Locate the cell with the specified text and output its [X, Y] center coordinate. 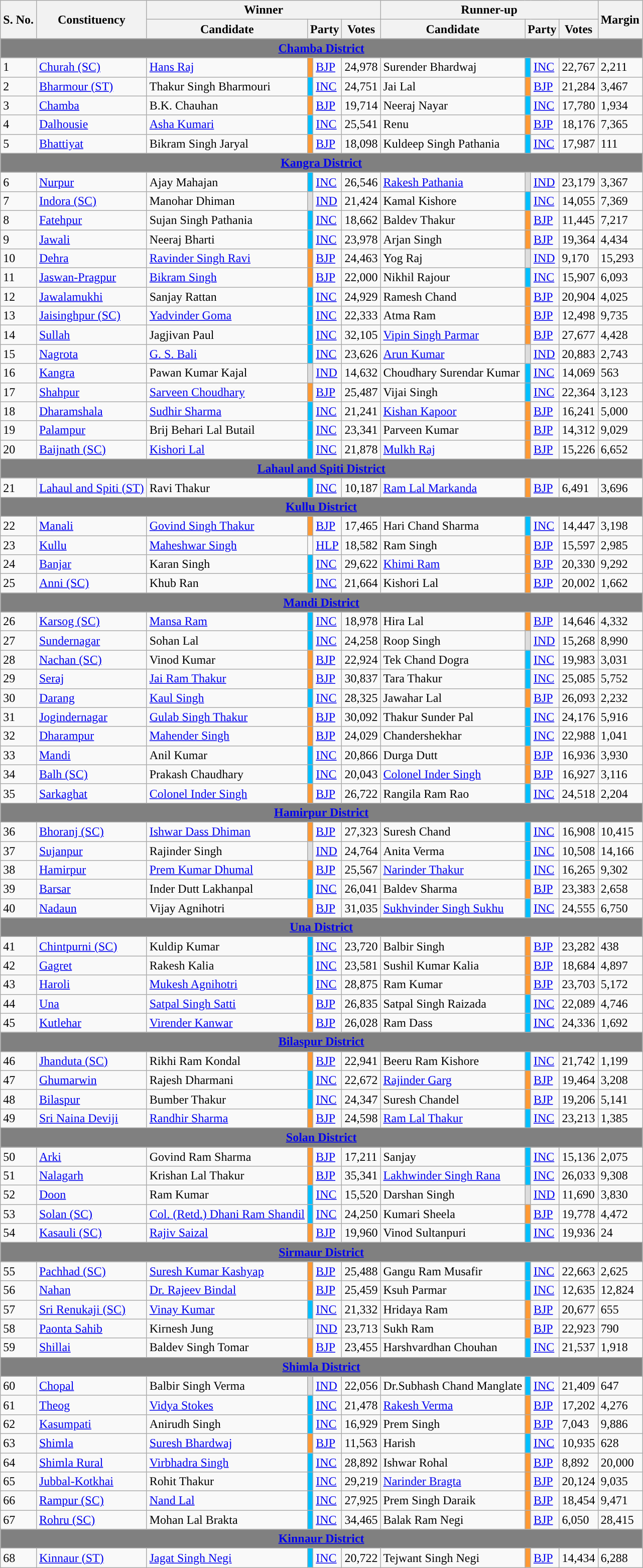
15,226 [578, 449]
61 [19, 1405]
17,202 [578, 1405]
21,284 [578, 86]
6,750 [620, 908]
8,892 [578, 1463]
Sundernagar [91, 641]
21,241 [361, 411]
16,929 [361, 1424]
23,282 [578, 946]
Doon [91, 1195]
4,276 [620, 1405]
Rohru (SC) [91, 1520]
B.K. Chauhan [227, 105]
6,288 [620, 1558]
11,445 [578, 220]
21 [19, 488]
Nahan [91, 1290]
G. S. Bali [227, 354]
28,325 [361, 698]
23,179 [578, 182]
20,124 [578, 1482]
Dr.Subhash Chand Manglate [453, 1386]
19,714 [361, 105]
Krishan Lal Thakur [227, 1176]
Constituency [91, 20]
Chamba District [321, 48]
6 [19, 182]
Lahaul and Spiti District [321, 468]
4,746 [620, 1004]
Sohan Lal [227, 641]
Chamba [91, 105]
Ram Lal Thakur [453, 1118]
Kishan Kapoor [453, 411]
111 [620, 144]
Surender Bhardwaj [453, 67]
52 [19, 1195]
21,478 [361, 1405]
58 [19, 1329]
Rajesh Dharmani [227, 1080]
4,434 [620, 239]
Yadvinder Goma [227, 316]
Kamal Kishore [453, 201]
7,217 [620, 220]
Shimla [91, 1443]
Jogindernagar [91, 717]
20 [19, 449]
21,878 [361, 449]
Ishwar Dass Dhiman [227, 831]
14,166 [620, 851]
Satpal Singh Raizada [453, 1004]
10 [19, 259]
7,369 [620, 201]
Arjan Singh [453, 239]
Kinnaur (ST) [91, 1558]
21,537 [578, 1348]
Suresh Chandel [453, 1099]
2,985 [620, 545]
Govind Singh Thakur [227, 526]
Dharampur [91, 736]
Suresh Chand [453, 831]
Rajiv Saizal [227, 1233]
23,383 [578, 889]
50 [19, 1156]
Kasumpati [91, 1424]
Sukhvinder Singh Sukhu [453, 908]
44 [19, 1004]
22,333 [361, 316]
Manohar Dhiman [227, 201]
Govind Ram Sharma [227, 1156]
4,428 [620, 335]
Jagat Singh Negi [227, 1558]
46 [19, 1061]
Ram Dass [453, 1023]
Pawan Kumar Kajal [227, 373]
10,508 [578, 851]
Una [91, 1004]
16,241 [578, 411]
5,000 [620, 411]
6,491 [578, 488]
9,886 [620, 1424]
Tara Thakur [453, 679]
Hridaya Ram [453, 1309]
24,029 [361, 736]
Sirmaur District [321, 1252]
Roop Singh [453, 641]
3,930 [620, 755]
Bikram Singh [227, 278]
Baldev Singh Tomar [227, 1348]
20,866 [361, 755]
25,567 [361, 870]
2,075 [620, 1156]
7 [19, 201]
Tek Chand Dogra [453, 660]
Vijay Agnihotri [227, 908]
Bilaspur District [321, 1042]
38 [19, 870]
Sri Renukaji (SC) [91, 1309]
Ravinder Singh Ravi [227, 259]
6,050 [578, 1520]
14,447 [578, 526]
3,198 [620, 526]
Virbhadra Singh [227, 1463]
Harshvardhan Chouhan [453, 1348]
30,837 [361, 679]
Anita Verma [453, 851]
9,735 [620, 316]
24,258 [361, 641]
26,033 [578, 1176]
24,555 [578, 908]
24,250 [361, 1214]
9,308 [620, 1176]
33 [19, 755]
Jhanduta (SC) [91, 1061]
24,751 [361, 86]
Baldev Sharma [453, 889]
24,598 [361, 1118]
31,035 [361, 908]
5,141 [620, 1099]
27 [19, 641]
Bharmour (ST) [91, 86]
Suresh Kumar Kashyap [227, 1271]
23,341 [361, 430]
Shimla District [321, 1367]
Bilaspur [91, 1099]
6,652 [620, 449]
9,471 [620, 1501]
Ravi Thakur [227, 488]
7,365 [620, 125]
8 [19, 220]
37 [19, 851]
3,696 [620, 488]
Renu [453, 125]
59 [19, 1348]
17,465 [361, 526]
23,455 [361, 1348]
Jaswan-Pragpur [91, 278]
16,936 [578, 755]
Nand Lal [227, 1501]
Darshan Singh [453, 1195]
19 [19, 430]
1,199 [620, 1061]
14,055 [578, 201]
7,043 [578, 1424]
4 [19, 125]
26 [19, 622]
Sri Naina Deviji [91, 1118]
Jai Ram Thakur [227, 679]
31 [19, 717]
9,035 [620, 1482]
Jawalamukhi [91, 297]
Narinder Thakur [453, 870]
Rakesh Verma [453, 1405]
36 [19, 831]
22,089 [578, 1004]
29 [19, 679]
23,213 [578, 1118]
18,176 [578, 125]
41 [19, 946]
51 [19, 1176]
Hamirpur [91, 870]
Virender Kanwar [227, 1023]
1,662 [620, 583]
Shimla Rural [91, 1463]
14 [19, 335]
62 [19, 1424]
25,085 [578, 679]
29,219 [361, 1482]
Mandi District [321, 602]
22,924 [361, 660]
563 [620, 373]
23,713 [361, 1329]
18,582 [361, 545]
2,211 [620, 67]
27,677 [578, 335]
26,835 [361, 1004]
Mohan Lal Brakta [227, 1520]
4,332 [620, 622]
Khub Ran [227, 583]
15,520 [361, 1195]
3,467 [620, 86]
17,780 [578, 105]
HLP [327, 545]
Kullu [91, 545]
13 [19, 316]
Sanjay Rattan [227, 297]
Nurpur [91, 182]
1,934 [620, 105]
35 [19, 793]
Rajinder Garg [453, 1080]
3 [19, 105]
438 [620, 946]
Ram Singh [453, 545]
Ksuh Parmar [453, 1290]
15,136 [578, 1156]
35,341 [361, 1176]
Parveen Kumar [453, 430]
Dr. Rajeev Bindal [227, 1290]
Rikhi Ram Kondal [227, 1061]
Jawali [91, 239]
Gangu Ram Musafir [453, 1271]
24,518 [578, 793]
20,677 [578, 1309]
29,622 [361, 564]
647 [620, 1386]
Paonta Sahib [91, 1329]
12,635 [578, 1290]
22,923 [578, 1329]
4,472 [620, 1214]
Prem Singh [453, 1424]
Anirudh Singh [227, 1424]
15 [19, 354]
18,454 [578, 1501]
Col. (Retd.) Dhani Ram Shandil [227, 1214]
9,302 [620, 870]
3,830 [620, 1195]
Rajinder Singh [227, 851]
Nagrota [91, 354]
Balbir Singh Verma [227, 1386]
Balbir Singh [453, 946]
22,056 [361, 1386]
10,187 [361, 488]
63 [19, 1443]
23,581 [361, 966]
Kutlehar [91, 1023]
23,626 [361, 354]
30 [19, 698]
60 [19, 1386]
Arki [91, 1156]
Anni (SC) [91, 583]
Satpal Singh Satti [227, 1004]
24,176 [578, 717]
2,658 [620, 889]
34,465 [361, 1520]
17,211 [361, 1156]
15,293 [620, 259]
Nadaun [91, 908]
Dehra [91, 259]
64 [19, 1463]
Kullu District [321, 507]
Balak Ram Negi [453, 1520]
1,385 [620, 1118]
5,916 [620, 717]
5 [19, 144]
32,105 [361, 335]
68 [19, 1558]
Indora (SC) [91, 201]
19,936 [578, 1233]
Runner-up [489, 10]
2,743 [620, 354]
28,415 [620, 1520]
17 [19, 392]
22,364 [578, 392]
25,488 [361, 1271]
Prakash Chaudhary [227, 774]
Jubbal-Kotkhai [91, 1482]
Harish [453, 1443]
3,208 [620, 1080]
Sudhir Sharma [227, 411]
25,487 [361, 392]
26,028 [361, 1023]
2 [19, 86]
Jaisinghpur (SC) [91, 316]
Gulab Singh Thakur [227, 717]
21,664 [361, 583]
Kuldip Kumar [227, 946]
21,409 [578, 1386]
10,415 [620, 831]
10,935 [578, 1443]
65 [19, 1482]
48 [19, 1099]
9,292 [620, 564]
19,983 [578, 660]
9,170 [578, 259]
Churah (SC) [91, 67]
12,498 [578, 316]
Narinder Bragta [453, 1482]
19,960 [361, 1233]
9,029 [620, 430]
Darang [91, 698]
Brij Behari Lal Butail [227, 430]
49 [19, 1118]
25 [19, 583]
Sujan Singh Pathania [227, 220]
57 [19, 1309]
Kangra District [321, 163]
14,434 [578, 1558]
Anil Kumar [227, 755]
Choudhary Surendar Kumar [453, 373]
Mandi [91, 755]
Gagret [91, 966]
Lakhwinder Singh Rana [453, 1176]
Lahaul and Spiti (ST) [91, 488]
Shillai [91, 1348]
Theog [91, 1405]
Bumber Thakur [227, 1099]
24,463 [361, 259]
S. No. [19, 20]
Baldev Thakur [453, 220]
22,767 [578, 67]
18,684 [578, 966]
Beeru Ram Kishore [453, 1061]
1,918 [620, 1348]
54 [19, 1233]
Kinnaur District [321, 1539]
4,025 [620, 297]
20,002 [578, 583]
Dharamshala [91, 411]
Palampur [91, 430]
16 [19, 373]
22,988 [578, 736]
32 [19, 736]
67 [19, 1520]
42 [19, 966]
Sujanpur [91, 851]
25,459 [361, 1290]
790 [620, 1329]
23,978 [361, 239]
11,690 [578, 1195]
Sarkaghat [91, 793]
Shahpur [91, 392]
28,875 [361, 985]
47 [19, 1080]
30,092 [361, 717]
20,330 [578, 564]
Solan District [321, 1137]
Rakesh Pathania [453, 182]
22,672 [361, 1080]
Haroli [91, 985]
Karsog (SC) [91, 622]
28 [19, 660]
1 [19, 67]
Randhir Sharma [227, 1118]
Thakur Singh Bharmouri [227, 86]
Kaul Singh [227, 698]
26,093 [578, 698]
55 [19, 1271]
15,907 [578, 278]
Vipin Singh Parmar [453, 335]
Rohit Thakur [227, 1482]
11,563 [361, 1443]
Prem Singh Daraik [453, 1501]
18 [19, 411]
5,752 [620, 679]
12,824 [620, 1290]
Maheshwar Singh [227, 545]
34 [19, 774]
Tejwant Singh Negi [453, 1558]
Jawahar Lal [453, 698]
2,204 [620, 793]
Khimi Ram [453, 564]
Sanjay [453, 1156]
Yog Raj [453, 259]
Fatehpur [91, 220]
Arun Kumar [453, 354]
2,625 [620, 1271]
16,908 [578, 831]
21,424 [361, 201]
Ajay Mahajan [227, 182]
Neeraj Nayar [453, 105]
19,206 [578, 1099]
24,929 [361, 297]
19,778 [578, 1214]
Bhattiyat [91, 144]
24,347 [361, 1099]
18,978 [361, 622]
655 [620, 1309]
Balh (SC) [91, 774]
Inder Dutt Lakhanpal [227, 889]
40 [19, 908]
Mulkh Raj [453, 449]
14,646 [578, 622]
Karan Singh [227, 564]
Kangra [91, 373]
Bikram Singh Jaryal [227, 144]
Mansa Ram [227, 622]
Vinod Kumar [227, 660]
Seraj [91, 679]
20,904 [578, 297]
66 [19, 1501]
Sarveen Choudhary [227, 392]
Neeraj Bharti [227, 239]
15,597 [578, 545]
28,892 [361, 1463]
Durga Dutt [453, 755]
3,367 [620, 182]
Hamirpur District [321, 812]
14,069 [578, 373]
16,927 [578, 774]
26,546 [361, 182]
19,464 [578, 1080]
4,897 [620, 966]
Sullah [91, 335]
Hira Lal [453, 622]
Baijnath (SC) [91, 449]
Bhoranj (SC) [91, 831]
11 [19, 278]
23 [19, 545]
Ramesh Chand [453, 297]
12 [19, 297]
Chopal [91, 1386]
18,662 [361, 220]
Jai Lal [453, 86]
1,041 [620, 736]
Nikhil Rajour [453, 278]
16,265 [578, 870]
Vidya Stokes [227, 1405]
9 [19, 239]
Hari Chand Sharma [453, 526]
Ishwar Rohal [453, 1463]
Chintpurni (SC) [91, 946]
Asha Kumari [227, 125]
27,323 [361, 831]
Ghumarwin [91, 1080]
39 [19, 889]
26,041 [361, 889]
Barsar [91, 889]
22,663 [578, 1271]
Nalagarh [91, 1176]
3,116 [620, 774]
Vinay Kumar [227, 1309]
2,232 [620, 698]
Suresh Bhardwaj [227, 1443]
14,632 [361, 373]
Mukesh Agnihotri [227, 985]
Dalhousie [91, 125]
23,703 [578, 985]
Ram Lal Markanda [453, 488]
Margin [620, 20]
Kuldeep Singh Pathania [453, 144]
21,332 [361, 1309]
Prem Kumar Dhumal [227, 870]
Banjar [91, 564]
Kirnesh Jung [227, 1329]
Thakur Sunder Pal [453, 717]
6,093 [620, 278]
22,000 [361, 278]
24,764 [361, 851]
Mahender Singh [227, 736]
Pachhad (SC) [91, 1271]
22 [19, 526]
Solan (SC) [91, 1214]
19,364 [578, 239]
26,722 [361, 793]
Rakesh Kalia [227, 966]
3,123 [620, 392]
24,978 [361, 67]
8,990 [620, 641]
20,043 [361, 774]
Hans Raj [227, 67]
20,000 [620, 1463]
27,925 [361, 1501]
Nachan (SC) [91, 660]
53 [19, 1214]
Vijai Singh [453, 392]
628 [620, 1443]
Kasauli (SC) [91, 1233]
1,692 [620, 1023]
23,720 [361, 946]
21,742 [578, 1061]
20,722 [361, 1558]
Manali [91, 526]
22,941 [361, 1061]
Rangila Ram Rao [453, 793]
56 [19, 1290]
15,268 [578, 641]
Vinod Sultanpuri [453, 1233]
Sukh Ram [453, 1329]
25,541 [361, 125]
Sushil Kumar Kalia [453, 966]
Chandershekhar [453, 736]
43 [19, 985]
Atma Ram [453, 316]
Winner [264, 10]
20,883 [578, 354]
14,312 [578, 430]
Kumari Sheela [453, 1214]
24,336 [578, 1023]
18,098 [361, 144]
3,031 [620, 660]
45 [19, 1023]
Jagjivan Paul [227, 335]
Rampur (SC) [91, 1501]
5,172 [620, 985]
Una District [321, 927]
17,987 [578, 144]
